Extract the (x, y) coordinate from the center of the cell holding the provided text.  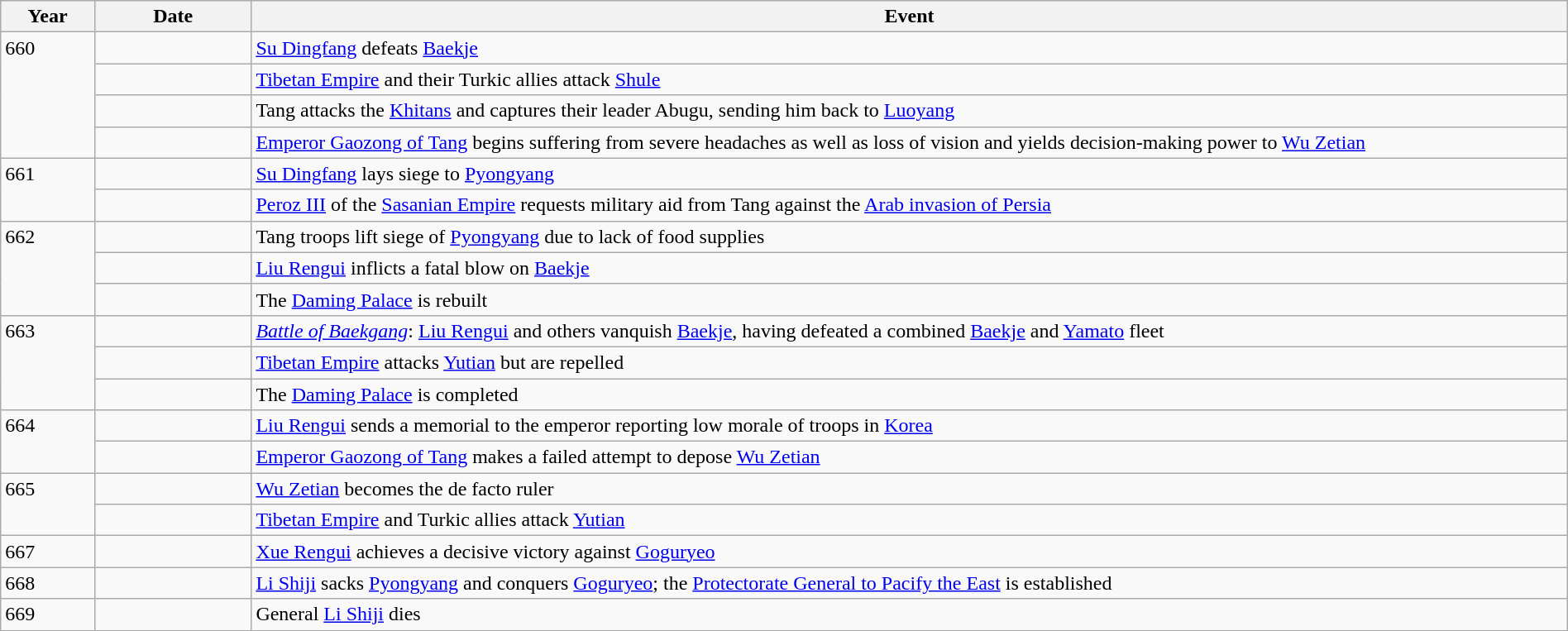
Tibetan Empire attacks Yutian but are repelled (910, 362)
Su Dingfang defeats Baekje (910, 48)
669 (48, 614)
665 (48, 504)
Wu Zetian becomes the de facto ruler (910, 489)
Tibetan Empire and their Turkic allies attack Shule (910, 79)
Tibetan Empire and Turkic allies attack Yutian (910, 520)
General Li Shiji dies (910, 614)
Xue Rengui achieves a decisive victory against Goguryeo (910, 552)
667 (48, 552)
Tang attacks the Khitans and captures their leader Abugu, sending him back to Luoyang (910, 111)
668 (48, 583)
Emperor Gaozong of Tang makes a failed attempt to depose Wu Zetian (910, 457)
Tang troops lift siege of Pyongyang due to lack of food supplies (910, 237)
662 (48, 268)
660 (48, 95)
Year (48, 17)
Emperor Gaozong of Tang begins suffering from severe headaches as well as loss of vision and yields decision-making power to Wu Zetian (910, 142)
The Daming Palace is rebuilt (910, 299)
Event (910, 17)
661 (48, 189)
Peroz III of the Sasanian Empire requests military aid from Tang against the Arab invasion of Persia (910, 205)
Liu Rengui sends a memorial to the emperor reporting low morale of troops in Korea (910, 426)
Su Dingfang lays siege to Pyongyang (910, 174)
663 (48, 362)
Battle of Baekgang: Liu Rengui and others vanquish Baekje, having defeated a combined Baekje and Yamato fleet (910, 331)
The Daming Palace is completed (910, 394)
Date (172, 17)
664 (48, 442)
Liu Rengui inflicts a fatal blow on Baekje (910, 268)
Li Shiji sacks Pyongyang and conquers Goguryeo; the Protectorate General to Pacify the East is established (910, 583)
